For the text-containing cell, return its midpoint in (x, y) coordinate format. 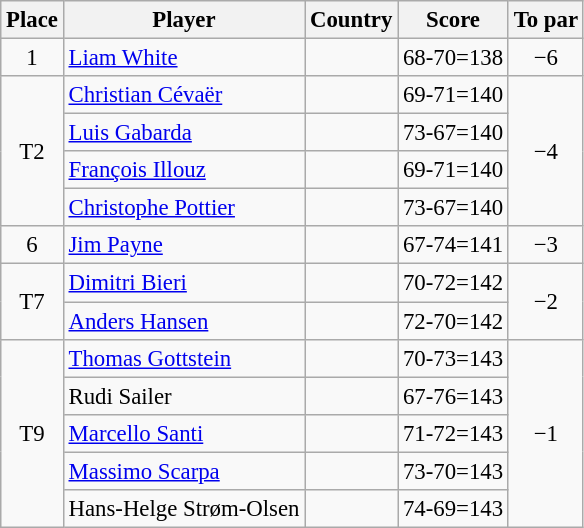
François Illouz (184, 170)
Rudi Sailer (184, 396)
−1 (546, 433)
−6 (546, 58)
73-70=143 (454, 471)
Thomas Gottstein (184, 358)
Massimo Scarpa (184, 471)
Luis Gabarda (184, 133)
70-73=143 (454, 358)
−2 (546, 302)
71-72=143 (454, 433)
Anders Hansen (184, 321)
Country (352, 20)
T7 (32, 302)
70-72=142 (454, 283)
Liam White (184, 58)
Marcello Santi (184, 433)
68-70=138 (454, 58)
6 (32, 245)
67-76=143 (454, 396)
Player (184, 20)
67-74=141 (454, 245)
−3 (546, 245)
Jim Payne (184, 245)
T9 (32, 433)
Hans-Helge Strøm-Olsen (184, 509)
Dimitri Bieri (184, 283)
72-70=142 (454, 321)
Score (454, 20)
Christian Cévaër (184, 95)
1 (32, 58)
T2 (32, 151)
74-69=143 (454, 509)
Christophe Pottier (184, 208)
To par (546, 20)
Place (32, 20)
−4 (546, 151)
